Output the (x, y) coordinate of the center of the cell containing the given text.  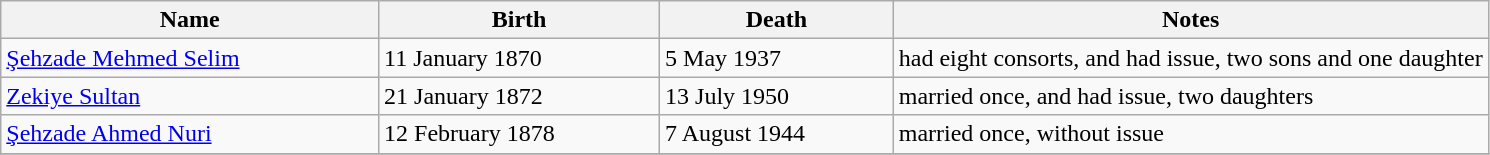
Notes (1190, 20)
Zekiye Sultan (190, 96)
Şehzade Ahmed Nuri (190, 134)
21 January 1872 (520, 96)
Birth (520, 20)
13 July 1950 (777, 96)
Şehzade Mehmed Selim (190, 58)
12 February 1878 (520, 134)
Death (777, 20)
5 May 1937 (777, 58)
married once, and had issue, two daughters (1190, 96)
7 August 1944 (777, 134)
11 January 1870 (520, 58)
had eight consorts, and had issue, two sons and one daughter (1190, 58)
Name (190, 20)
married once, without issue (1190, 134)
